Extract the [x, y] coordinate from the center of the cell holding the provided text.  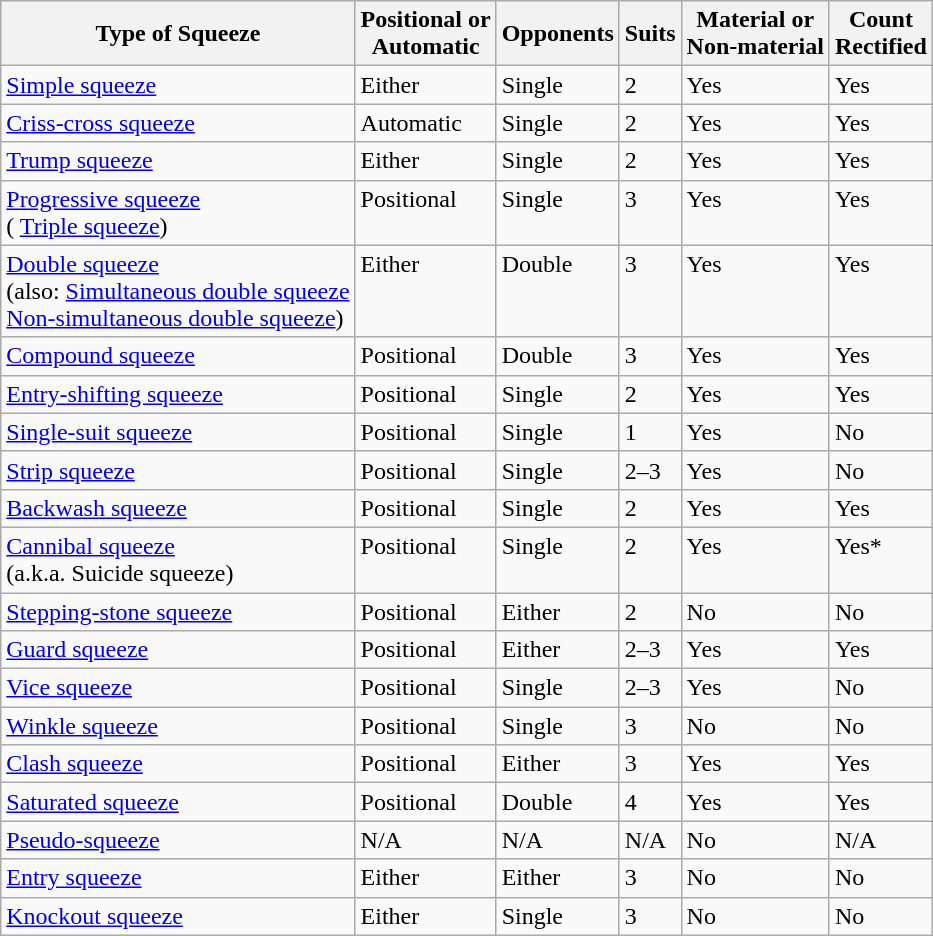
Stepping-stone squeeze [178, 611]
Winkle squeeze [178, 726]
Single-suit squeeze [178, 432]
Clash squeeze [178, 764]
Suits [650, 34]
CountRectified [880, 34]
Opponents [558, 34]
Knockout squeeze [178, 916]
Progressive squeeze( Triple squeeze) [178, 212]
Material or Non-material [755, 34]
Positional orAutomatic [426, 34]
Double squeeze(also: Simultaneous double squeezeNon-simultaneous double squeeze) [178, 291]
Trump squeeze [178, 161]
Guard squeeze [178, 650]
Type of Squeeze [178, 34]
Backwash squeeze [178, 508]
1 [650, 432]
Automatic [426, 123]
Strip squeeze [178, 470]
Entry squeeze [178, 878]
Criss-cross squeeze [178, 123]
Simple squeeze [178, 85]
Compound squeeze [178, 356]
4 [650, 802]
Cannibal squeeze(a.k.a. Suicide squeeze) [178, 560]
Entry-shifting squeeze [178, 394]
Saturated squeeze [178, 802]
Vice squeeze [178, 688]
Yes* [880, 560]
Pseudo-squeeze [178, 840]
